For the text-containing cell, return its midpoint in (x, y) coordinate format. 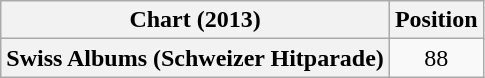
Swiss Albums (Schweizer Hitparade) (196, 58)
88 (436, 58)
Position (436, 20)
Chart (2013) (196, 20)
